Scan for the cell matching the given text and deliver its [X, Y] coordinate at center. 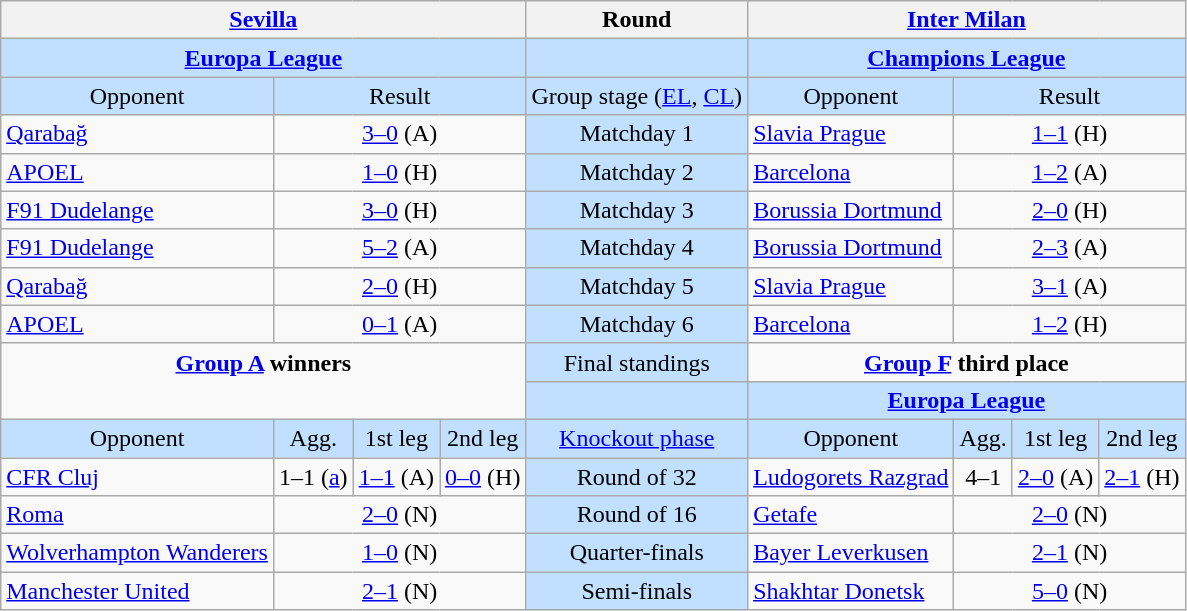
3–1 (A) [1070, 286]
1–0 (N) [399, 553]
CFR Cluj [138, 477]
2–3 (A) [1070, 248]
0–1 (A) [399, 324]
3–0 (A) [399, 134]
Group A winners [264, 381]
Bayer Leverkusen [851, 553]
Roma [138, 515]
Final standings [637, 362]
Matchday 5 [637, 286]
5–2 (A) [399, 248]
1–1 (a) [313, 477]
4–1 [983, 477]
0–0 (H) [483, 477]
Matchday 4 [637, 248]
Inter Milan [967, 20]
5–0 (N) [1070, 591]
Champions League [967, 58]
Round of 32 [637, 477]
Quarter-finals [637, 553]
3–0 (H) [399, 210]
Wolverhampton Wanderers [138, 553]
Matchday 2 [637, 172]
1–0 (H) [399, 172]
Matchday 1 [637, 134]
1–1 (A) [396, 477]
Manchester United [138, 591]
Knockout phase [637, 438]
Matchday 3 [637, 210]
1–2 (A) [1070, 172]
Matchday 6 [637, 324]
Ludogorets Razgrad [851, 477]
Round of 16 [637, 515]
1–1 (H) [1070, 134]
Group F third place [967, 362]
Round [637, 20]
2–0 (A) [1055, 477]
Sevilla [264, 20]
Semi-finals [637, 591]
Shakhtar Donetsk [851, 591]
2–1 (H) [1142, 477]
Getafe [851, 515]
1–2 (H) [1070, 324]
Group stage (EL, CL) [637, 96]
